Detect which cell encompasses the target text, then output its [X, Y] center coordinate. 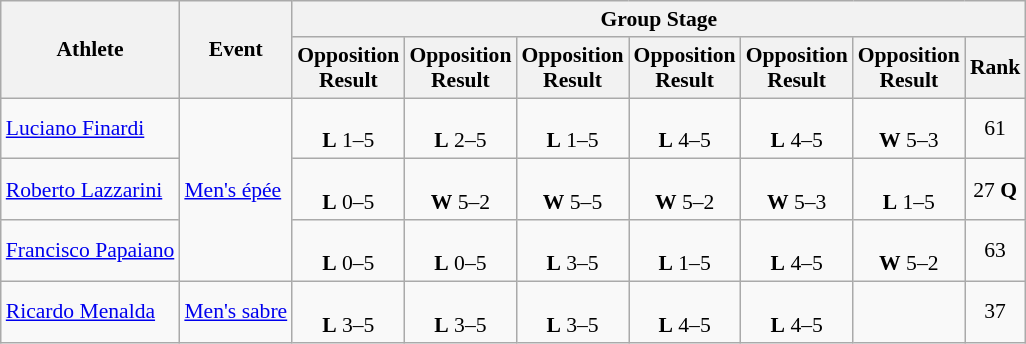
Men's épée [236, 190]
Luciano Finardi [90, 128]
L 2–5 [460, 128]
Roberto Lazzarini [90, 190]
63 [996, 250]
W 5–5 [572, 190]
Ricardo Menalda [90, 312]
Men's sabre [236, 312]
Athlete [90, 50]
37 [996, 312]
27 Q [996, 190]
61 [996, 128]
Francisco Papaiano [90, 250]
Group Stage [658, 19]
Event [236, 50]
Rank [996, 68]
